From the cell containing the given text, extract its center point as [x, y] coordinate. 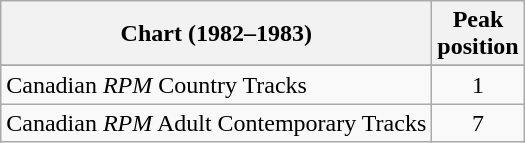
1 [478, 85]
Canadian RPM Country Tracks [216, 85]
Peakposition [478, 34]
Canadian RPM Adult Contemporary Tracks [216, 123]
Chart (1982–1983) [216, 34]
7 [478, 123]
